Output the (x, y) coordinate of the center of the cell containing the given text.  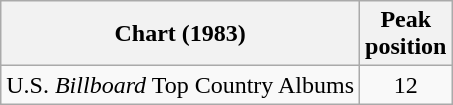
U.S. Billboard Top Country Albums (180, 85)
12 (406, 85)
Peakposition (406, 34)
Chart (1983) (180, 34)
